For the text-containing cell, return its midpoint in (x, y) coordinate format. 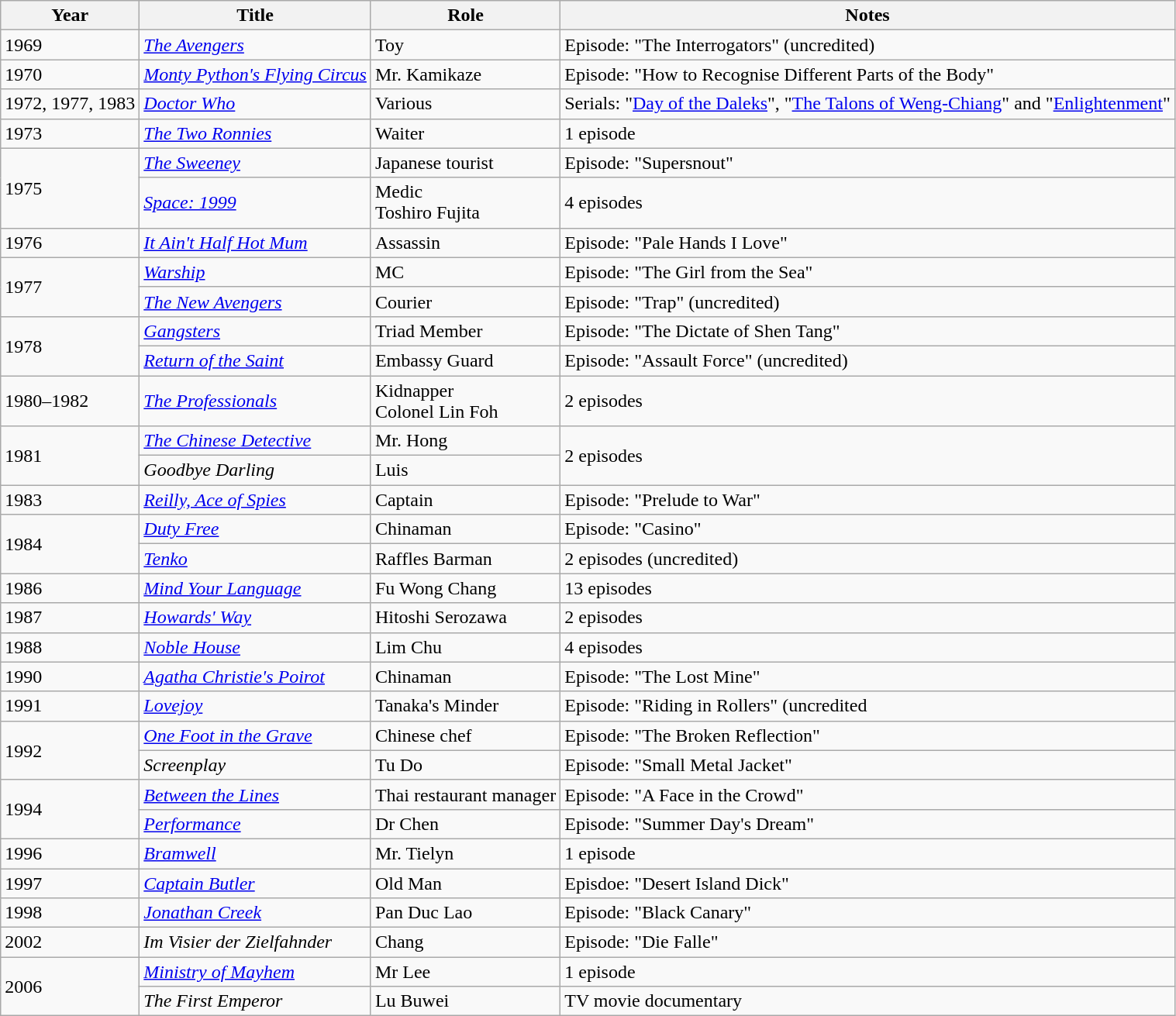
Performance (256, 824)
Duty Free (256, 529)
Episdoe: "Desert Island Dick" (868, 883)
1983 (70, 500)
Episode: "Pale Hands I Love" (868, 243)
1981 (70, 456)
The Professionals (256, 400)
Pan Duc Lao (465, 913)
Fu Wong Chang (465, 588)
Captain (465, 500)
Episode: "The Interrogators" (uncredited) (868, 45)
Various (465, 104)
1994 (70, 809)
Hitoshi Serozawa (465, 618)
1977 (70, 287)
1997 (70, 883)
Screenplay (256, 765)
Luis (465, 470)
1970 (70, 74)
Episode: "A Face in the Crowd" (868, 794)
Bramwell (256, 853)
1975 (70, 188)
2002 (70, 942)
Doctor Who (256, 104)
1998 (70, 913)
13 episodes (868, 588)
Chang (465, 942)
Space: 1999 (256, 203)
Mr Lee (465, 972)
Jonathan Creek (256, 913)
Mind Your Language (256, 588)
Dr Chen (465, 824)
Mr. Hong (465, 441)
Episode: "Assault Force" (uncredited) (868, 360)
1996 (70, 853)
TV movie documentary (868, 1001)
1973 (70, 133)
1986 (70, 588)
Episode: "Riding in Rollers" (uncredited (868, 706)
Episode: "Black Canary" (868, 913)
KidnapperColonel Lin Foh (465, 400)
Lu Buwei (465, 1001)
Episode: "How to Recognise Different Parts of the Body" (868, 74)
1978 (70, 346)
1980–1982 (70, 400)
MC (465, 272)
Captain Butler (256, 883)
Tu Do (465, 765)
Tenko (256, 559)
Lim Chu (465, 647)
Year (70, 15)
The New Avengers (256, 301)
Episode: "The Dictate of Shen Tang" (868, 331)
The Chinese Detective (256, 441)
Warship (256, 272)
Ministry of Mayhem (256, 972)
Goodbye Darling (256, 470)
1988 (70, 647)
Embassy Guard (465, 360)
1987 (70, 618)
Mr. Tielyn (465, 853)
Tanaka's Minder (465, 706)
Raffles Barman (465, 559)
Old Man (465, 883)
Title (256, 15)
Episode: "Summer Day's Dream" (868, 824)
2 episodes (uncredited) (868, 559)
Noble House (256, 647)
Triad Member (465, 331)
The Two Ronnies (256, 133)
Episode: "Supersnout" (868, 163)
Japanese tourist (465, 163)
Agatha Christie's Poirot (256, 677)
Howards' Way (256, 618)
Mr. Kamikaze (465, 74)
Episode: "Casino" (868, 529)
Monty Python's Flying Circus (256, 74)
Serials: "Day of the Daleks", "The Talons of Weng-Chiang" and "Enlightenment" (868, 104)
Episode: "The Broken Reflection" (868, 735)
Medic Toshiro Fujita (465, 203)
1990 (70, 677)
Reilly, Ace of Spies (256, 500)
Episode: "Trap" (uncredited) (868, 301)
Toy (465, 45)
The Avengers (256, 45)
It Ain't Half Hot Mum (256, 243)
Thai restaurant manager (465, 794)
1992 (70, 750)
Episode: "Die Falle" (868, 942)
The Sweeney (256, 163)
Waiter (465, 133)
Episode: "Small Metal Jacket" (868, 765)
One Foot in the Grave (256, 735)
Im Visier der Zielfahnder (256, 942)
1991 (70, 706)
Chinese chef (465, 735)
Notes (868, 15)
Episode: "Prelude to War" (868, 500)
Between the Lines (256, 794)
Episode: "The Girl from the Sea" (868, 272)
1984 (70, 544)
Return of the Saint (256, 360)
Courier (465, 301)
Assassin (465, 243)
2006 (70, 987)
Gangsters (256, 331)
1976 (70, 243)
1969 (70, 45)
1972, 1977, 1983 (70, 104)
The First Emperor (256, 1001)
Lovejoy (256, 706)
Role (465, 15)
Episode: "The Lost Mine" (868, 677)
